Capture the cell that displays the provided text and extract its (x, y) central coordinate. 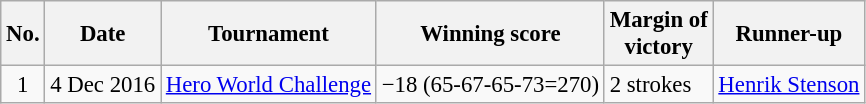
1 (23, 85)
Tournament (268, 34)
Runner-up (789, 34)
Henrik Stenson (789, 85)
Date (103, 34)
Hero World Challenge (268, 85)
2 strokes (658, 85)
−18 (65-67-65-73=270) (490, 85)
No. (23, 34)
Winning score (490, 34)
4 Dec 2016 (103, 85)
Margin ofvictory (658, 34)
